Return the [x, y] coordinate for the center point of the cell that contains the specified text.  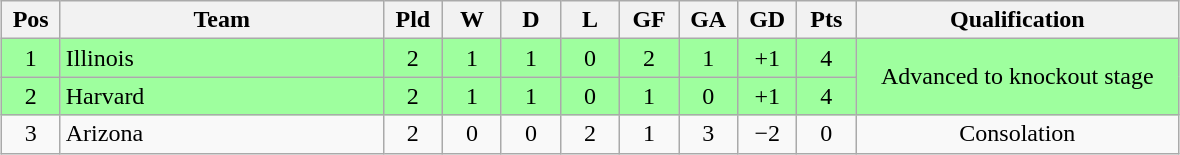
GA [708, 20]
W [472, 20]
L [590, 20]
Consolation [1018, 134]
Arizona [222, 134]
Team [222, 20]
GD [768, 20]
Illinois [222, 58]
Qualification [1018, 20]
D [530, 20]
Pos [30, 20]
−2 [768, 134]
Pld [412, 20]
GF [650, 20]
Advanced to knockout stage [1018, 77]
Pts [826, 20]
Harvard [222, 96]
